From the cell containing the given text, extract its center point as (x, y) coordinate. 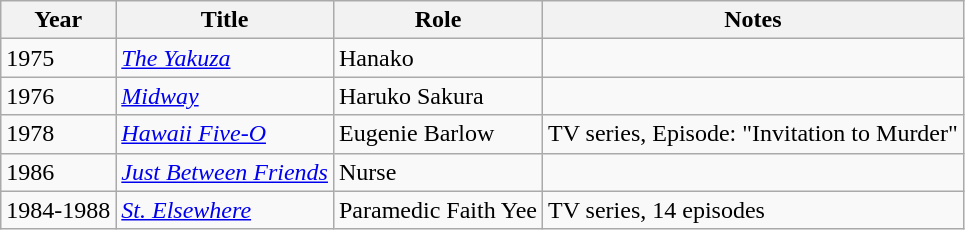
Just Between Friends (225, 172)
Year (58, 20)
Hawaii Five-O (225, 134)
St. Elsewhere (225, 210)
1976 (58, 96)
1986 (58, 172)
The Yakuza (225, 58)
Haruko Sakura (438, 96)
Role (438, 20)
Eugenie Barlow (438, 134)
Notes (754, 20)
1978 (58, 134)
Title (225, 20)
Paramedic Faith Yee (438, 210)
1984-1988 (58, 210)
1975 (58, 58)
TV series, 14 episodes (754, 210)
Nurse (438, 172)
Hanako (438, 58)
TV series, Episode: "Invitation to Murder" (754, 134)
Midway (225, 96)
